Return (x, y) of the center of cell containing provided text 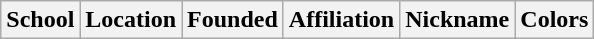
School (40, 20)
Founded (233, 20)
Nickname (458, 20)
Affiliation (341, 20)
Colors (554, 20)
Location (131, 20)
